Determine the [x, y] coordinate at the center of the cell enclosing the given text.  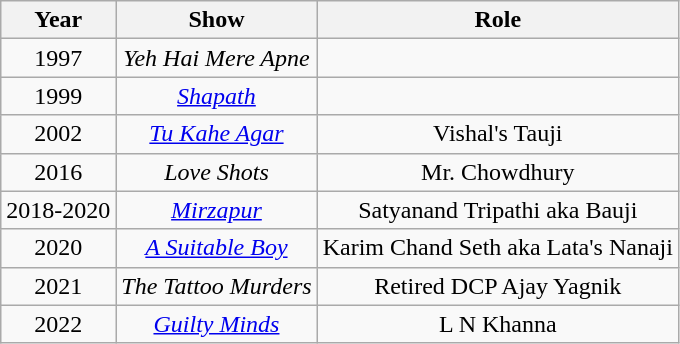
Tu Kahe Agar [216, 134]
Love Shots [216, 172]
L N Khanna [498, 324]
Guilty Minds [216, 324]
Karim Chand Seth aka Lata's Nanaji [498, 248]
2016 [58, 172]
A Suitable Boy [216, 248]
Satyanand Tripathi aka Bauji [498, 210]
The Tattoo Murders [216, 286]
Mirzapur [216, 210]
2021 [58, 286]
Shapath [216, 96]
Role [498, 20]
2020 [58, 248]
2018-2020 [58, 210]
1997 [58, 58]
2002 [58, 134]
2022 [58, 324]
Show [216, 20]
Vishal's Tauji [498, 134]
Year [58, 20]
1999 [58, 96]
Yeh Hai Mere Apne [216, 58]
Mr. Chowdhury [498, 172]
Retired DCP Ajay Yagnik [498, 286]
